From the cell containing the given text, extract its center point as [x, y] coordinate. 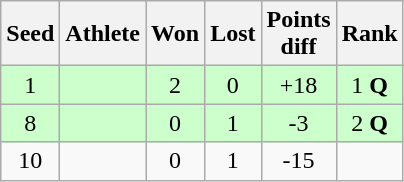
2 [176, 85]
10 [30, 161]
Won [176, 34]
Lost [233, 34]
-3 [298, 123]
2 Q [370, 123]
-15 [298, 161]
Pointsdiff [298, 34]
Rank [370, 34]
Athlete [103, 34]
1 Q [370, 85]
Seed [30, 34]
+18 [298, 85]
8 [30, 123]
